Scan for the cell matching the given text and deliver its (x, y) coordinate at center. 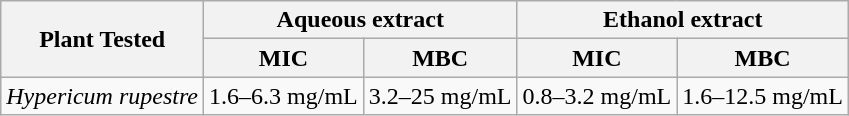
1.6–6.3 mg/mL (284, 96)
1.6–12.5 mg/mL (763, 96)
Hypericum rupestre (102, 96)
Plant Tested (102, 39)
Aqueous extract (360, 20)
0.8–3.2 mg/mL (597, 96)
3.2–25 mg/mL (440, 96)
Ethanol extract (682, 20)
